Identify which cell holds the provided text, then report its (X, Y) central coordinate. 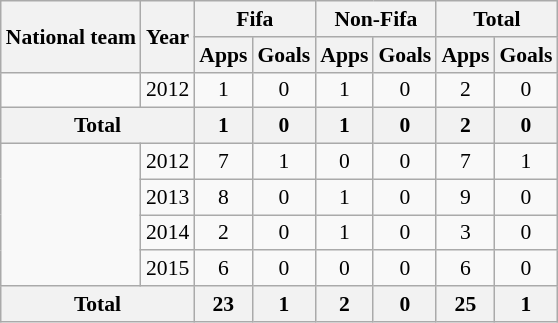
2015 (168, 269)
9 (465, 197)
2013 (168, 197)
3 (465, 233)
8 (223, 197)
25 (465, 304)
National team (71, 36)
Non-Fifa (376, 19)
2014 (168, 233)
23 (223, 304)
Year (168, 36)
Fifa (254, 19)
